Detect which cell encompasses the target text, then output its (X, Y) center coordinate. 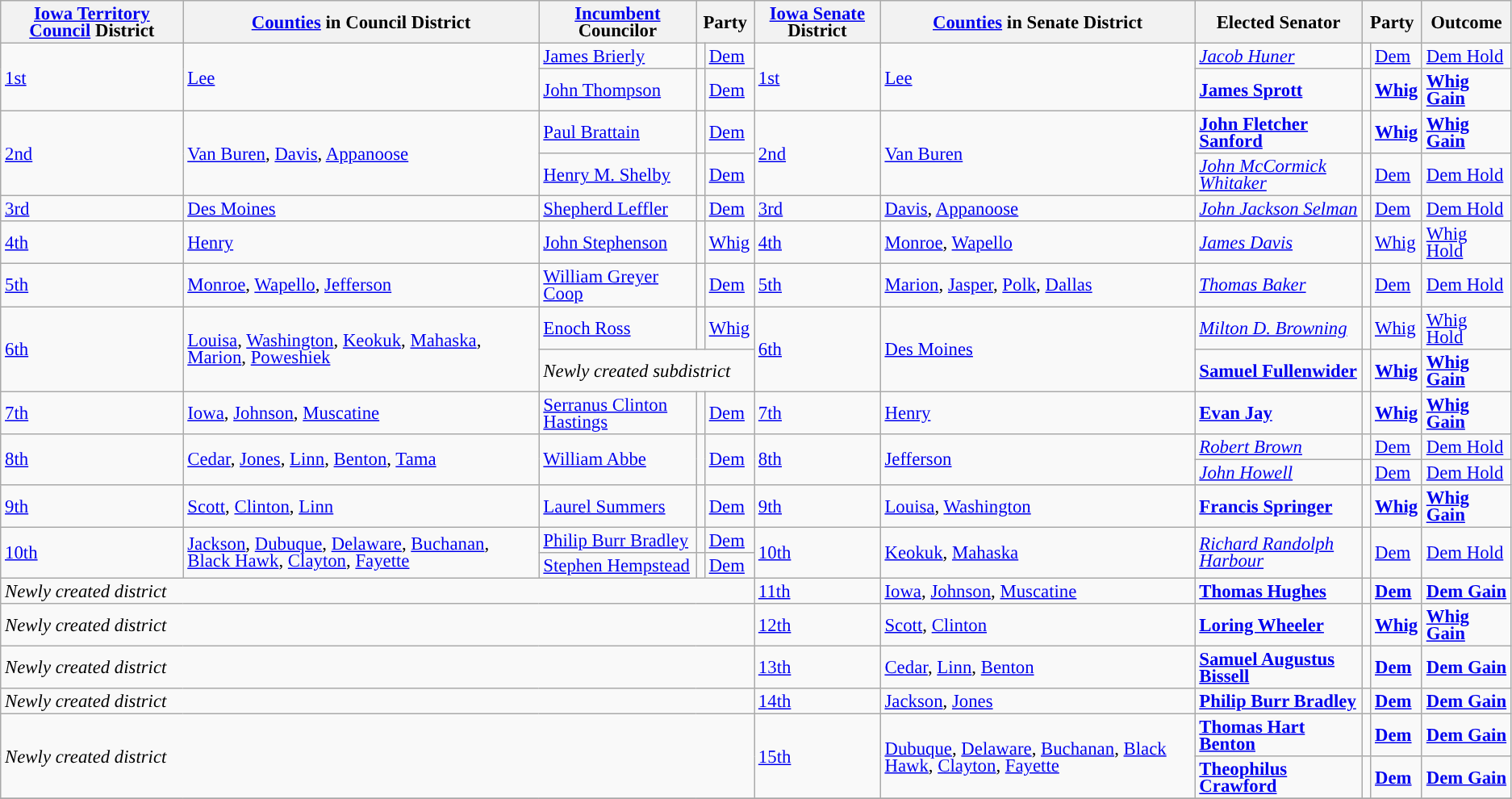
William Abbe (618, 458)
Marion, Jasper, Polk, Dallas (1038, 286)
Stephen Hempstead (618, 566)
Shepherd Leffler (618, 209)
John Jackson Selman (1278, 209)
Iowa Territory Council District (92, 23)
John Stephenson (618, 242)
Incumbent Councilor (618, 23)
John McCormick Whitaker (1278, 174)
Samuel Fullenwider (1278, 370)
Jackson, Jones (1038, 701)
Enoch Ross (618, 328)
Loring Wheeler (1278, 625)
Keokuk, Mahaska (1038, 552)
James Brierly (618, 56)
Louisa, Washington, Keokuk, Mahaska, Marion, Poweshiek (361, 349)
Davis, Appanoose (1038, 209)
Iowa Senate District (818, 23)
Counties in Senate District (1038, 23)
12th (818, 625)
Jacob Huner (1278, 56)
William Greyer Coop (618, 286)
Samuel Augustus Bissell (1278, 668)
Van Buren, Davis, Appanoose (361, 153)
Robert Brown (1278, 446)
Richard Randolph Harbour (1278, 552)
Milton D. Browning (1278, 328)
John Fletcher Sanford (1278, 132)
James Sprott (1278, 90)
Dubuque, Delaware, Buchanan, Black Hawk, Clayton, Fayette (1038, 757)
John Thompson (618, 90)
Louisa, Washington (1038, 507)
Henry M. Shelby (618, 174)
Monroe, Wapello (1038, 242)
Jackson, Dubuque, Delaware, Buchanan, Black Hawk, Clayton, Fayette (361, 552)
14th (818, 701)
James Davis (1278, 242)
15th (818, 757)
Francis Springer (1278, 507)
Thomas Hughes (1278, 591)
Serranus Clinton Hastings (618, 413)
Outcome (1466, 23)
Cedar, Jones, Linn, Benton, Tama (361, 458)
Laurel Summers (618, 507)
Scott, Clinton, Linn (361, 507)
Scott, Clinton (1038, 625)
Thomas Hart Benton (1278, 736)
Paul Brattain (618, 132)
Theophilus Crawford (1278, 778)
11th (818, 591)
Van Buren (1038, 153)
Thomas Baker (1278, 286)
Counties in Council District (361, 23)
Monroe, Wapello, Jefferson (361, 286)
Newly created subdistrict (647, 370)
Jefferson (1038, 458)
Cedar, Linn, Benton (1038, 668)
John Howell (1278, 472)
Elected Senator (1278, 23)
13th (818, 668)
Evan Jay (1278, 413)
